Determine the (X, Y) coordinate at the center of the cell enclosing the given text.  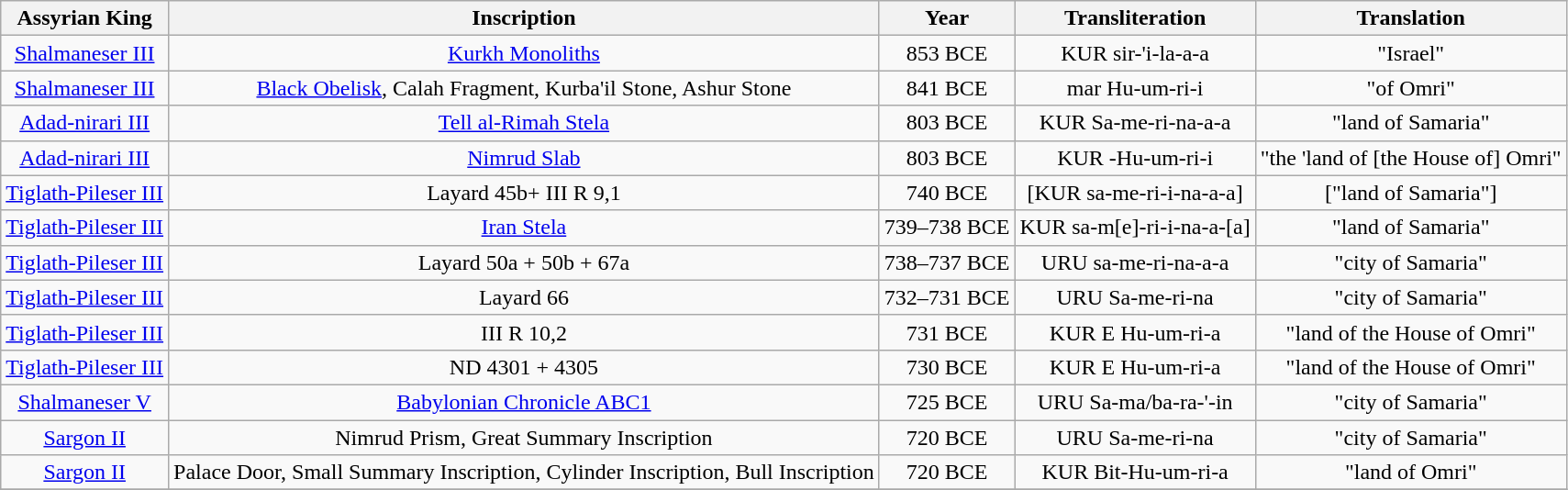
"Israel" (1411, 53)
731 BCE (947, 332)
739–738 BCE (947, 228)
732–731 BCE (947, 297)
Layard 66 (525, 297)
740 BCE (947, 193)
Iran Stela (525, 228)
KUR -Hu-um-ri-i (1135, 158)
Palace Door, Small Summary Inscription, Cylinder Inscription, Bull Inscription (525, 473)
Babylonian Chronicle ABC1 (525, 402)
Layard 50a + 50b + 67a (525, 262)
KUR sir-'i-la-a-a (1135, 53)
"land of Omri" (1411, 473)
Translation (1411, 18)
Layard 45b+ III R 9,1 (525, 193)
URU Sa-ma/ba-ra-'-in (1135, 402)
Inscription (525, 18)
"the 'land of [the House of] Omri" (1411, 158)
Black Obelisk, Calah Fragment, Kurba'il Stone, Ashur Stone (525, 88)
Tell al-Rimah Stela (525, 123)
Assyrian King (84, 18)
Transliteration (1135, 18)
Nimrud Prism, Great Summary Inscription (525, 438)
853 BCE (947, 53)
Shalmaneser V (84, 402)
725 BCE (947, 402)
KUR Bit-Hu-um-ri-a (1135, 473)
Kurkh Monoliths (525, 53)
III R 10,2 (525, 332)
["land of Samaria"] (1411, 193)
mar Hu-um-ri-i (1135, 88)
Year (947, 18)
KUR Sa-me-ri-na-a-a (1135, 123)
Nimrud Slab (525, 158)
ND 4301 + 4305 (525, 367)
841 BCE (947, 88)
KUR sa-m[e]-ri-i-na-a-[a] (1135, 228)
[KUR sa-me-ri-i-na-a-a] (1135, 193)
URU sa-me-ri-na-a-a (1135, 262)
730 BCE (947, 367)
"of Omri" (1411, 88)
738–737 BCE (947, 262)
